Scan for the cell matching the given text and deliver its [x, y] coordinate at center. 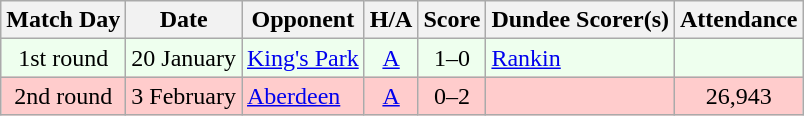
0–2 [452, 96]
Score [452, 20]
Aberdeen [304, 96]
Match Day [64, 20]
2nd round [64, 96]
Attendance [739, 20]
26,943 [739, 96]
King's Park [304, 58]
H/A [391, 20]
1–0 [452, 58]
Opponent [304, 20]
1st round [64, 58]
3 February [184, 96]
Rankin [580, 58]
20 January [184, 58]
Dundee Scorer(s) [580, 20]
Date [184, 20]
